For the text-containing cell, return its midpoint in [x, y] coordinate format. 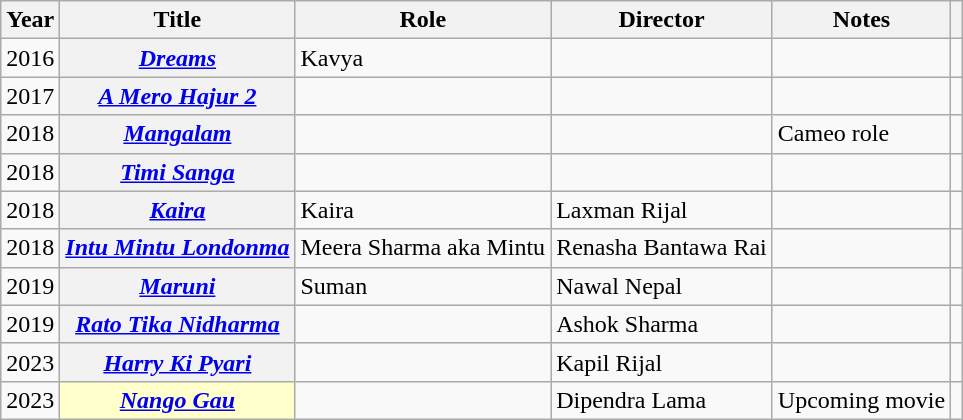
Director [662, 20]
Kavya [423, 58]
2017 [30, 96]
Ashok Sharma [662, 324]
Nawal Nepal [662, 286]
Timi Sanga [178, 172]
Mangalam [178, 134]
Renasha Bantawa Rai [662, 248]
Dipendra Lama [662, 400]
Role [423, 20]
Cameo role [861, 134]
Nango Gau [178, 400]
Meera Sharma aka Mintu [423, 248]
Title [178, 20]
Upcoming movie [861, 400]
Rato Tika Nidharma [178, 324]
Dreams [178, 58]
2016 [30, 58]
Laxman Rijal [662, 210]
Harry Ki Pyari [178, 362]
A Mero Hajur 2 [178, 96]
Year [30, 20]
Intu Mintu Londonma [178, 248]
Kapil Rijal [662, 362]
Suman [423, 286]
Notes [861, 20]
Maruni [178, 286]
